Locate the cell with the specified text and output its (X, Y) center coordinate. 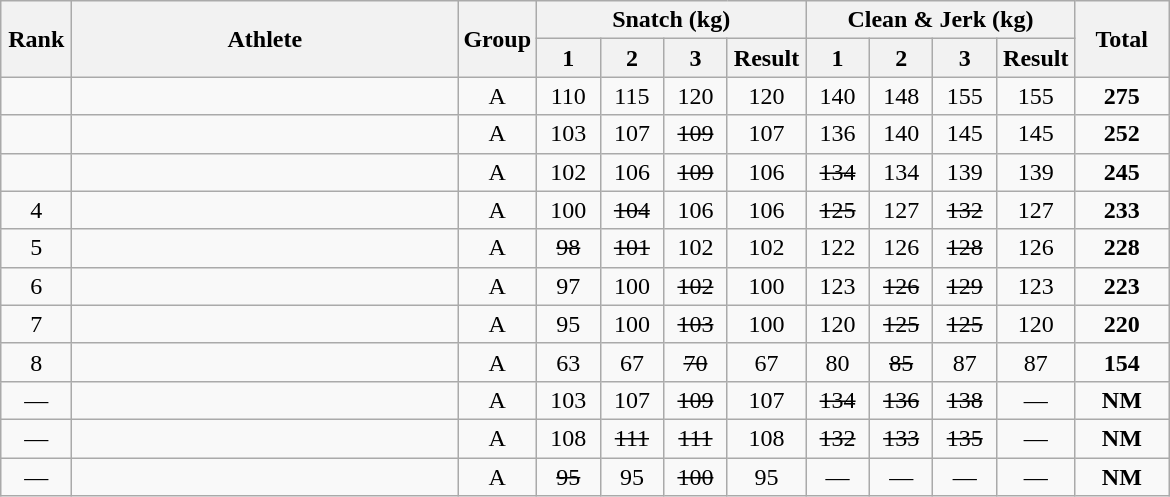
110 (569, 96)
6 (36, 286)
220 (1122, 324)
Total (1122, 39)
104 (632, 210)
Rank (36, 39)
Athlete (265, 39)
223 (1122, 286)
138 (965, 400)
63 (569, 362)
122 (838, 248)
98 (569, 248)
70 (696, 362)
154 (1122, 362)
245 (1122, 172)
8 (36, 362)
135 (965, 438)
228 (1122, 248)
133 (901, 438)
233 (1122, 210)
4 (36, 210)
101 (632, 248)
5 (36, 248)
85 (901, 362)
Group (498, 39)
129 (965, 286)
Clean & Jerk (kg) (940, 20)
252 (1122, 134)
148 (901, 96)
Snatch (kg) (672, 20)
97 (569, 286)
80 (838, 362)
275 (1122, 96)
115 (632, 96)
7 (36, 324)
128 (965, 248)
